Pinpoint the cell where the given text exists, returning its (x, y) midpoint coordinate. 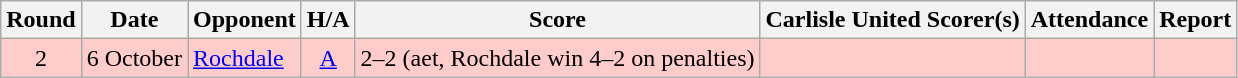
Round (41, 20)
Carlisle United Scorer(s) (892, 20)
2 (41, 58)
Report (1196, 20)
A (328, 58)
2–2 (aet, Rochdale win 4–2 on penalties) (558, 58)
Score (558, 20)
H/A (328, 20)
Rochdale (245, 58)
Date (134, 20)
Attendance (1089, 20)
Opponent (245, 20)
6 October (134, 58)
